Return (x, y) of the center of cell containing provided text 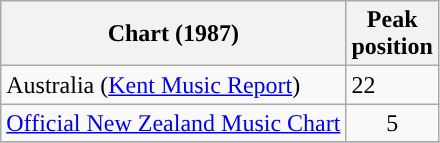
Peakposition (392, 34)
Chart (1987) (174, 34)
5 (392, 123)
22 (392, 85)
Australia (Kent Music Report) (174, 85)
Official New Zealand Music Chart (174, 123)
